Locate the cell with the specified text and output its (X, Y) center coordinate. 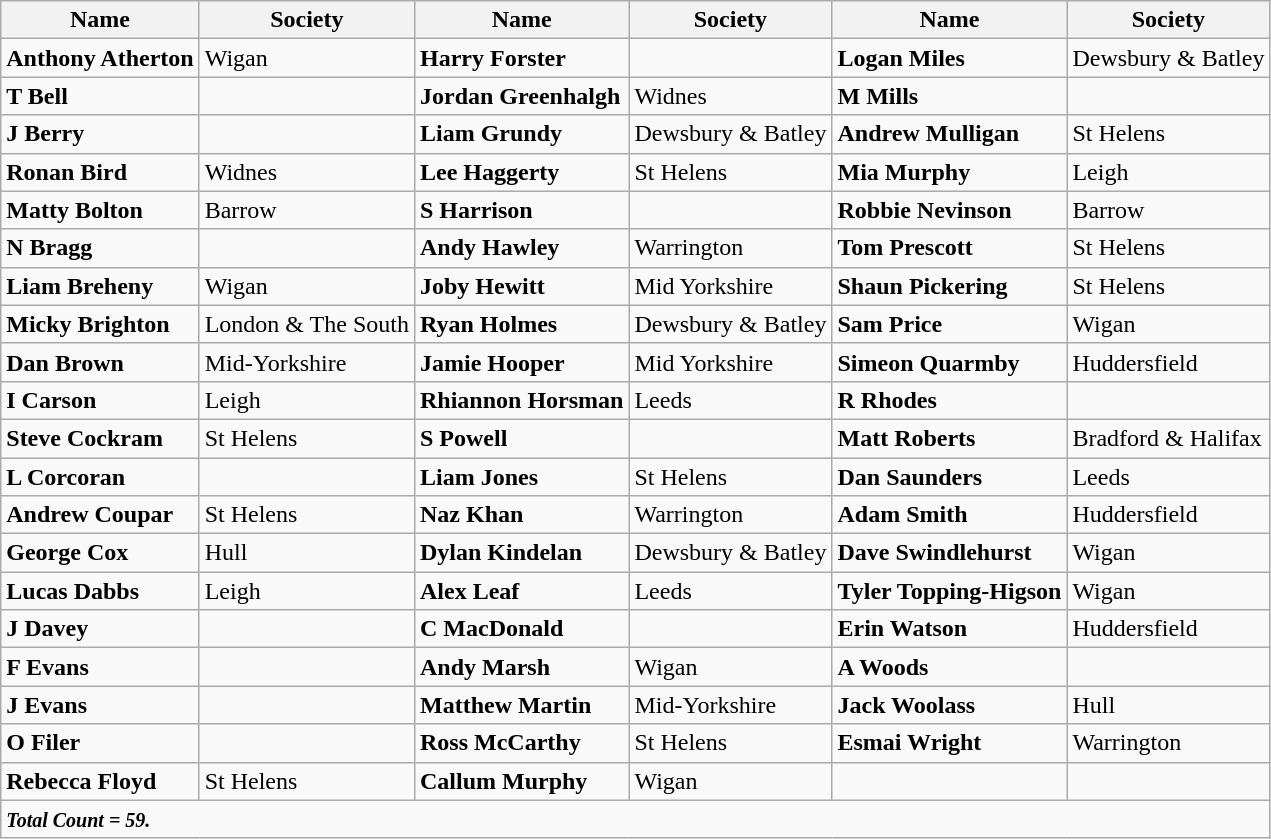
London & The South (306, 324)
Erin Watson (950, 629)
M Mills (950, 96)
Lucas Dabbs (100, 591)
Matty Bolton (100, 210)
Rhiannon Horsman (521, 400)
T Bell (100, 96)
J Berry (100, 134)
Esmai Wright (950, 743)
Robbie Nevinson (950, 210)
Dan Saunders (950, 477)
L Corcoran (100, 477)
Callum Murphy (521, 781)
A Woods (950, 667)
Joby Hewitt (521, 286)
J Evans (100, 705)
J Davey (100, 629)
Lee Haggerty (521, 172)
Liam Grundy (521, 134)
Micky Brighton (100, 324)
R Rhodes (950, 400)
I Carson (100, 400)
Matthew Martin (521, 705)
Harry Forster (521, 58)
Andy Marsh (521, 667)
S Powell (521, 438)
Adam Smith (950, 515)
Naz Khan (521, 515)
Andrew Coupar (100, 515)
Liam Jones (521, 477)
Andrew Mulligan (950, 134)
F Evans (100, 667)
N Bragg (100, 248)
Jordan Greenhalgh (521, 96)
Dave Swindlehurst (950, 553)
Rebecca Floyd (100, 781)
George Cox (100, 553)
Matt Roberts (950, 438)
Ross McCarthy (521, 743)
Bradford & Halifax (1168, 438)
Liam Breheny (100, 286)
Dylan Kindelan (521, 553)
Ryan Holmes (521, 324)
Tyler Topping-Higson (950, 591)
Alex Leaf (521, 591)
Andy Hawley (521, 248)
Mia Murphy (950, 172)
Dan Brown (100, 362)
C MacDonald (521, 629)
Total Count = 59. (636, 819)
Logan Miles (950, 58)
Ronan Bird (100, 172)
Jack Woolass (950, 705)
Steve Cockram (100, 438)
Sam Price (950, 324)
Simeon Quarmby (950, 362)
S Harrison (521, 210)
Shaun Pickering (950, 286)
Jamie Hooper (521, 362)
O Filer (100, 743)
Tom Prescott (950, 248)
Anthony Atherton (100, 58)
